Identify which cell holds the provided text, then report its [X, Y] central coordinate. 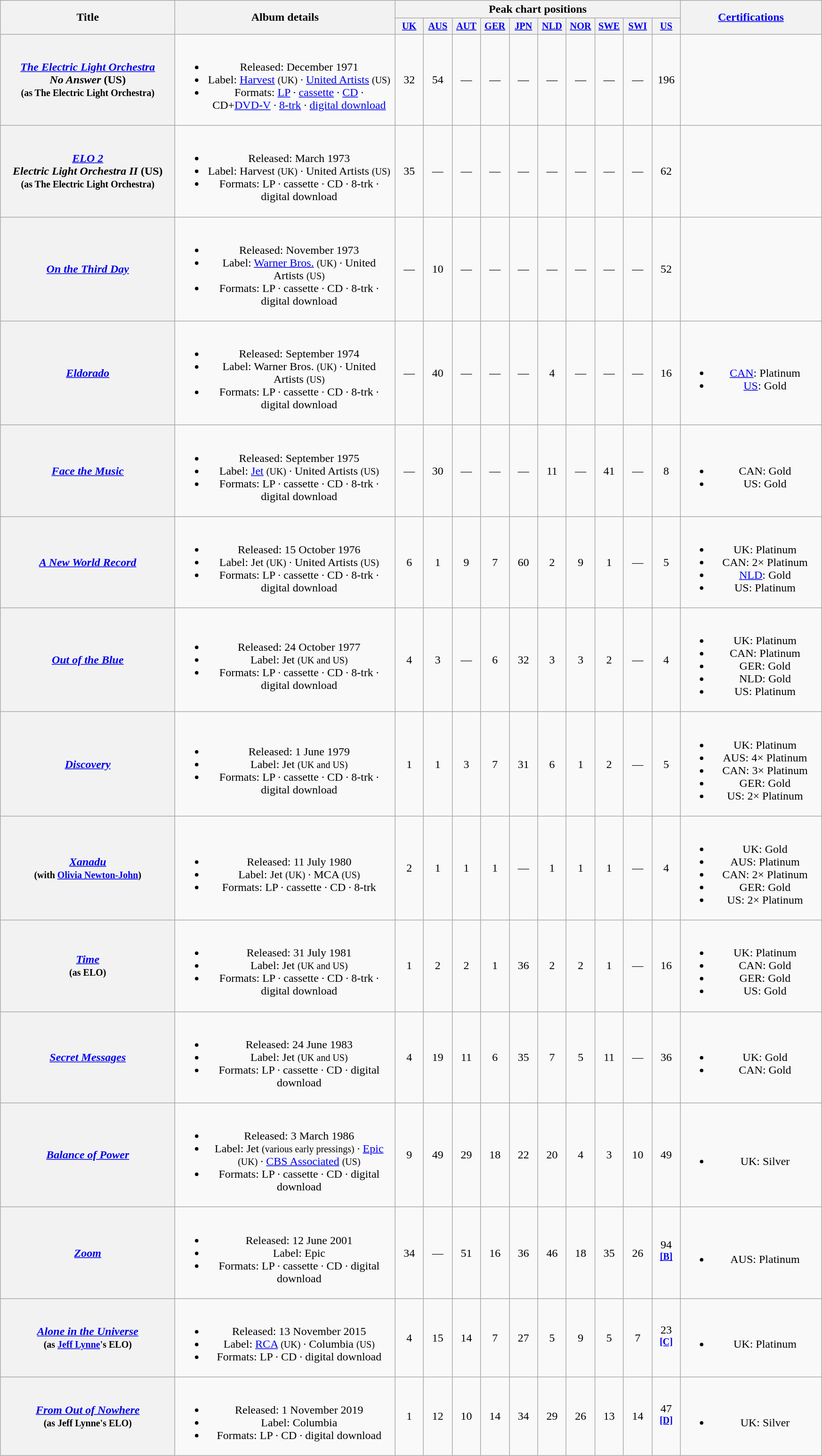
Released: 15 October 1976Label: Jet (UK) · United Artists (US)Formats: LP · cassette · CD · 8-trk · digital download [285, 562]
UK: PlatinumCAN: GoldGER: GoldUS: Gold [750, 966]
27 [524, 1337]
UK: PlatinumCAN: PlatinumGER: GoldNLD: GoldUS: Platinum [750, 660]
Out of the Blue [88, 660]
UK: GoldCAN: Gold [750, 1057]
From Out of Nowhere (as Jeff Lynne's ELO) [88, 1416]
US [667, 26]
A New World Record [88, 562]
60 [524, 562]
Released: 12 June 2001Label: EpicFormats: LP · cassette · CD · digital download [285, 1253]
ELO 2Electric Light Orchestra II (US) (as The Electric Light Orchestra) [88, 171]
AUT [466, 26]
UK [410, 26]
12 [438, 1416]
20 [552, 1155]
46 [552, 1253]
22 [524, 1155]
CAN: GoldUS: Gold [750, 471]
Released: 31 July 1981 Label: Jet (UK and US)Formats: LP · cassette · CD · 8-trk · digital download [285, 966]
SWI [637, 26]
SWE [609, 26]
54 [438, 80]
On the Third Day [88, 269]
Released: March 1973Label: Harvest (UK) · United Artists (US)Formats: LP · cassette · CD · 8-trk · digital download [285, 171]
Released: September 1975Label: Jet (UK) · United Artists (US)Formats: LP · cassette · CD · 8-trk · digital download [285, 471]
41 [609, 471]
AUS [438, 26]
Balance of Power [88, 1155]
Face the Music [88, 471]
UK: PlatinumAUS: 4× PlatinumCAN: 3× PlatinumGER: GoldUS: 2× Platinum [750, 764]
Released: 13 November 2015Label: RCA (UK) · Columbia (US)Formats: LP · CD · digital download [285, 1337]
Zoom [88, 1253]
The Electric Light OrchestraNo Answer (US) (as The Electric Light Orchestra) [88, 80]
47[D] [667, 1416]
8 [667, 471]
GER [495, 26]
13 [609, 1416]
23[C] [667, 1337]
CAN: PlatinumUS: Gold [750, 373]
Alone in the Universe (as Jeff Lynne's ELO) [88, 1337]
Released: September 1974Label: Warner Bros. (UK) · UnitedArtists (US)Formats: LP · cassette · CD · 8-trk · digital download [285, 373]
Released: 1 November 2019Label: ColumbiaFormats: LP · CD · digital download [285, 1416]
Released: November 1973Label: Warner Bros. (UK) · UnitedArtists (US)Formats: LP · cassette · CD · 8-trk · digital download [285, 269]
Released: 24 October 1977Label: Jet (UK and US)Formats: LP · cassette · CD · 8-trk · digital download [285, 660]
30 [438, 471]
Xanadu (with Olivia Newton-John) [88, 868]
31 [524, 764]
Discovery [88, 764]
52 [667, 269]
Secret Messages [88, 1057]
94[B] [667, 1253]
40 [438, 373]
NOR [581, 26]
Album details [285, 17]
19 [438, 1057]
Time (as ELO) [88, 966]
JPN [524, 26]
15 [438, 1337]
Peak chart positions [538, 9]
62 [667, 171]
NLD [552, 26]
Released: 11 July 1980 Label: Jet (UK) · MCA (US)Formats: LP · cassette · CD · 8-trk [285, 868]
Released: 3 March 1986Label: Jet (various early pressings) · Epic (UK) · CBS Associated (US)Formats: LP · cassette · CD · digital download [285, 1155]
Released: 1 June 1979Label: Jet (UK and US)Formats: LP · cassette · CD · 8-trk · digital download [285, 764]
196 [667, 80]
UK: Platinum [750, 1337]
Eldorado [88, 373]
51 [466, 1253]
UK: GoldAUS: PlatinumCAN: 2× PlatinumGER: GoldUS: 2× Platinum [750, 868]
Released: 24 June 1983Label: Jet (UK and US)Formats: LP · cassette · CD · digital download [285, 1057]
AUS: Platinum [750, 1253]
UK: PlatinumCAN: 2× PlatinumNLD: GoldUS: Platinum [750, 562]
Released: December 1971Label: Harvest (UK) · United Artists (US)Formats: LP · cassette · CD · CD+DVD-V · 8-trk · digital download [285, 80]
Certifications [750, 17]
Title [88, 17]
